Detect which cell encompasses the target text, then output its [X, Y] center coordinate. 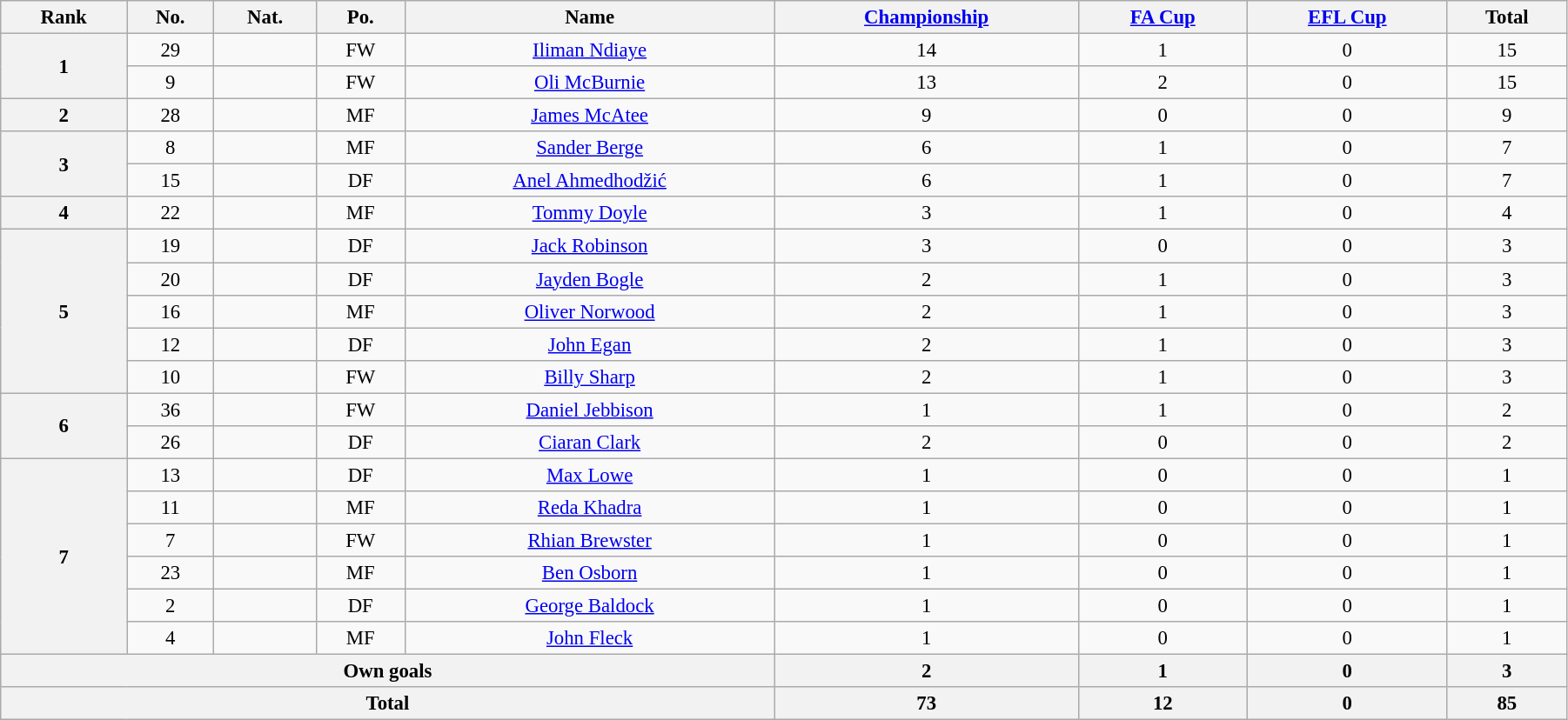
Nat. [265, 17]
Max Lowe [590, 475]
No. [171, 17]
Championship [926, 17]
Ben Osborn [590, 573]
John Fleck [590, 638]
23 [171, 573]
20 [171, 279]
Anel Ahmedhodžić [590, 181]
George Baldock [590, 606]
Rhian Brewster [590, 540]
EFL Cup [1347, 17]
36 [171, 410]
Sander Berge [590, 148]
22 [171, 213]
28 [171, 116]
16 [171, 311]
Own goals [388, 671]
Tommy Doyle [590, 213]
Po. [360, 17]
John Egan [590, 344]
Jayden Bogle [590, 279]
Rank [64, 17]
26 [171, 443]
FA Cup [1163, 17]
James McAtee [590, 116]
Jack Robinson [590, 246]
Daniel Jebbison [590, 410]
Reda Khadra [590, 508]
19 [171, 246]
29 [171, 50]
85 [1507, 703]
8 [171, 148]
Iliman Ndiaye [590, 50]
10 [171, 377]
73 [926, 703]
Billy Sharp [590, 377]
5 [64, 311]
Oli McBurnie [590, 83]
Oliver Norwood [590, 311]
Name [590, 17]
Ciaran Clark [590, 443]
11 [171, 508]
14 [926, 50]
